Pinpoint the cell where the given text exists, returning its [X, Y] midpoint coordinate. 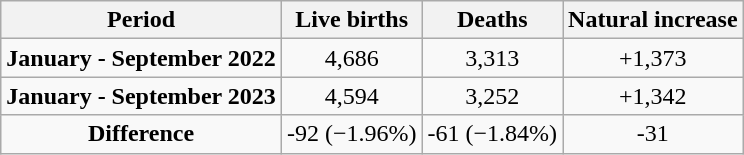
-61 (−1.84%) [492, 134]
Deaths [492, 20]
Natural increase [654, 20]
Difference [142, 134]
-92 (−1.96%) [352, 134]
3,252 [492, 96]
3,313 [492, 58]
+1,342 [654, 96]
Period [142, 20]
4,686 [352, 58]
-31 [654, 134]
Live births [352, 20]
January - September 2023 [142, 96]
4,594 [352, 96]
January - September 2022 [142, 58]
+1,373 [654, 58]
